Output the [X, Y] coordinate of the center of the cell containing the given text.  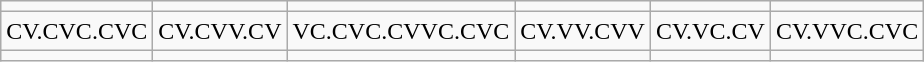
CV.CVC.CVC [77, 31]
CV.VC.CV [710, 31]
VC.CVC.CVVC.CVC [401, 31]
CV.CVV.CV [220, 31]
CV.VVC.CVC [846, 31]
CV.VV.CVV [583, 31]
